Search for the cell housing the specified text and yield its [X, Y] center coordinate. 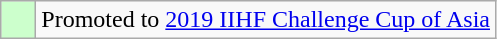
Promoted to 2019 IIHF Challenge Cup of Asia [266, 20]
